Return (x, y) of the center of cell containing provided text 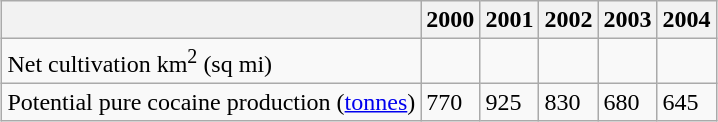
Potential pure cocaine production (tonnes) (212, 102)
Net cultivation km2 (sq mi) (212, 62)
2003 (628, 20)
645 (686, 102)
770 (450, 102)
2000 (450, 20)
2001 (510, 20)
680 (628, 102)
2002 (568, 20)
830 (568, 102)
925 (510, 102)
2004 (686, 20)
